Return (X, Y) of the center of cell containing provided text 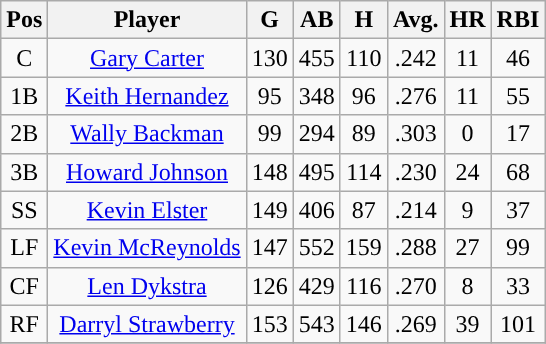
110 (364, 58)
CF (24, 286)
68 (518, 172)
33 (518, 286)
Avg. (416, 20)
101 (518, 324)
2B (24, 134)
.214 (416, 210)
116 (364, 286)
.303 (416, 134)
H (364, 20)
HR (468, 20)
406 (316, 210)
.288 (416, 248)
Pos (24, 20)
LF (24, 248)
126 (270, 286)
159 (364, 248)
552 (316, 248)
Keith Hernandez (147, 96)
148 (270, 172)
C (24, 58)
114 (364, 172)
495 (316, 172)
3B (24, 172)
9 (468, 210)
.242 (416, 58)
95 (270, 96)
RF (24, 324)
348 (316, 96)
55 (518, 96)
37 (518, 210)
294 (316, 134)
153 (270, 324)
RBI (518, 20)
130 (270, 58)
Wally Backman (147, 134)
8 (468, 286)
89 (364, 134)
Gary Carter (147, 58)
0 (468, 134)
27 (468, 248)
146 (364, 324)
455 (316, 58)
429 (316, 286)
.270 (416, 286)
46 (518, 58)
Player (147, 20)
96 (364, 96)
Howard Johnson (147, 172)
G (270, 20)
Darryl Strawberry (147, 324)
149 (270, 210)
87 (364, 210)
.269 (416, 324)
SS (24, 210)
AB (316, 20)
39 (468, 324)
.230 (416, 172)
24 (468, 172)
17 (518, 134)
Len Dykstra (147, 286)
.276 (416, 96)
Kevin McReynolds (147, 248)
543 (316, 324)
147 (270, 248)
1B (24, 96)
Kevin Elster (147, 210)
